Extract the [X, Y] coordinate from the center of the cell holding the provided text.  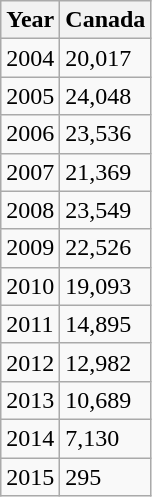
24,048 [106, 96]
2006 [30, 134]
23,536 [106, 134]
Year [30, 20]
2013 [30, 400]
21,369 [106, 172]
2008 [30, 210]
2009 [30, 248]
Canada [106, 20]
2011 [30, 324]
22,526 [106, 248]
14,895 [106, 324]
2005 [30, 96]
2014 [30, 438]
2007 [30, 172]
12,982 [106, 362]
7,130 [106, 438]
19,093 [106, 286]
2012 [30, 362]
295 [106, 477]
20,017 [106, 58]
2004 [30, 58]
10,689 [106, 400]
2015 [30, 477]
2010 [30, 286]
23,549 [106, 210]
